Extract the [x, y] coordinate from the center of the cell holding the provided text.  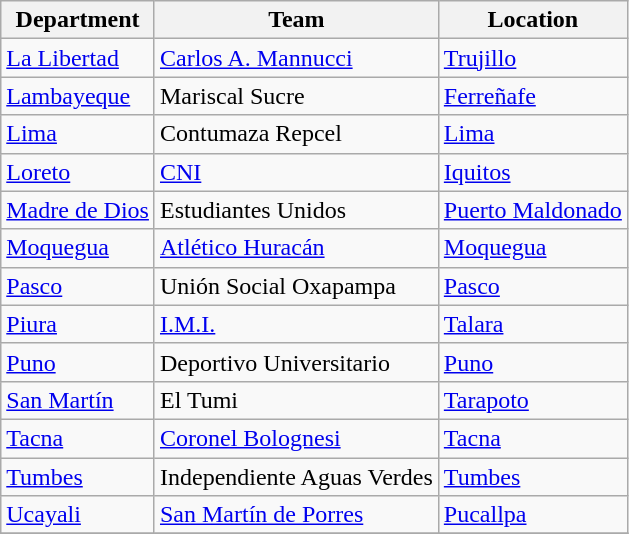
Estudiantes Unidos [296, 210]
I.M.I. [296, 324]
Ucayali [78, 515]
CNI [296, 172]
Mariscal Sucre [296, 96]
Pucallpa [532, 515]
Carlos A. Mannucci [296, 58]
Deportivo Universitario [296, 362]
Puerto Maldonado [532, 210]
Ferreñafe [532, 96]
Talara [532, 324]
Iquitos [532, 172]
Coronel Bolognesi [296, 438]
El Tumi [296, 400]
Atlético Huracán [296, 248]
Team [296, 20]
Unión Social Oxapampa [296, 286]
Piura [78, 324]
Contumaza Repcel [296, 134]
Loreto [78, 172]
Location [532, 20]
Department [78, 20]
Independiente Aguas Verdes [296, 477]
San Martín de Porres [296, 515]
Madre de Dios [78, 210]
La Libertad [78, 58]
Tarapoto [532, 400]
Trujillo [532, 58]
San Martín [78, 400]
Lambayeque [78, 96]
